Scan for the cell matching the given text and deliver its [X, Y] coordinate at center. 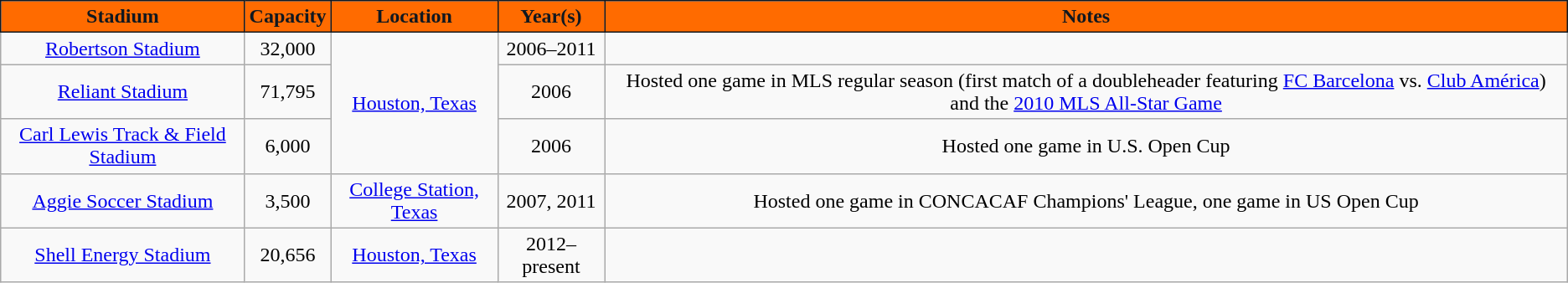
32,000 [288, 49]
Robertson Stadium [122, 49]
Aggie Soccer Stadium [122, 201]
Year(s) [551, 17]
Shell Energy Stadium [122, 255]
College Station, Texas [414, 201]
2006–2011 [551, 49]
Notes [1086, 17]
Hosted one game in U.S. Open Cup [1086, 146]
Hosted one game in CONCACAF Champions' League, one game in US Open Cup [1086, 201]
3,500 [288, 201]
Location [414, 17]
Carl Lewis Track & Field Stadium [122, 146]
20,656 [288, 255]
2012–present [551, 255]
71,795 [288, 92]
Hosted one game in MLS regular season (first match of a doubleheader featuring FC Barcelona vs. Club América) and the 2010 MLS All-Star Game [1086, 92]
Capacity [288, 17]
Stadium [122, 17]
6,000 [288, 146]
Reliant Stadium [122, 92]
2007, 2011 [551, 201]
